Find where the given text appears and provide that cell's center as (x, y) coordinate. 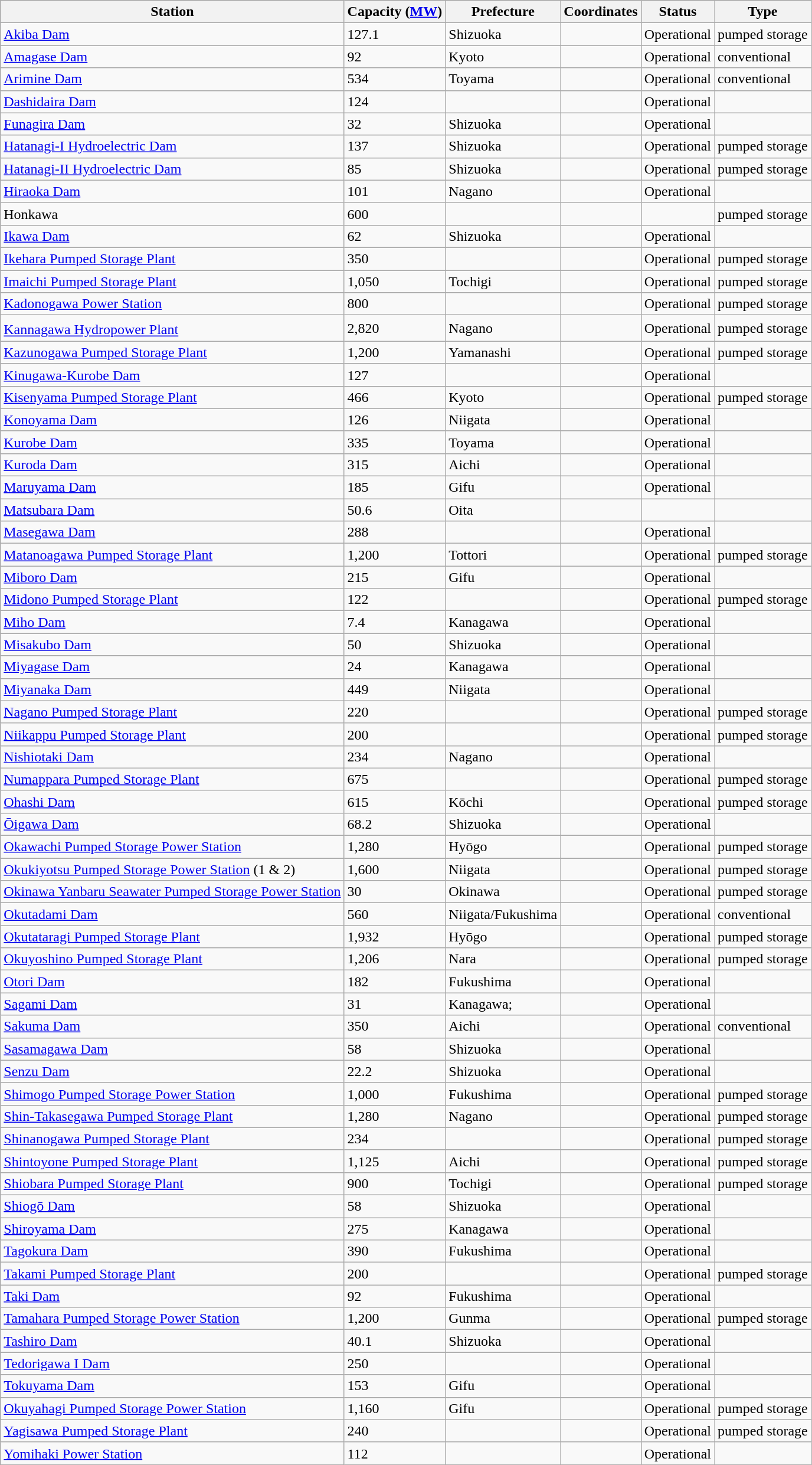
Kurobe Dam (172, 442)
Hatanagi-I Hydroelectric Dam (172, 146)
240 (395, 1431)
Okinawa Yanbaru Seawater Pumped Storage Power Station (172, 892)
Okinawa (503, 892)
275 (395, 1229)
466 (395, 397)
Tokuyama Dam (172, 1386)
220 (395, 712)
Miboro Dam (172, 577)
101 (395, 191)
Station (172, 12)
127 (395, 375)
Ōigawa Dam (172, 824)
185 (395, 488)
1,160 (395, 1408)
Kuroda Dam (172, 465)
390 (395, 1251)
Niikappu Pumped Storage Plant (172, 734)
215 (395, 577)
Kinugawa-Kurobe Dam (172, 375)
Tamahara Pumped Storage Power Station (172, 1319)
Nishiotaki Dam (172, 757)
Kanagawa; (503, 1004)
Okutataragi Pumped Storage Plant (172, 937)
1,050 (395, 282)
Miyagase Dam (172, 667)
Shiroyama Dam (172, 1229)
62 (395, 236)
Otori Dam (172, 982)
Ohashi Dam (172, 802)
112 (395, 1453)
Shintoyone Pumped Storage Plant (172, 1161)
30 (395, 892)
Numappara Pumped Storage Plant (172, 779)
Okawachi Pumped Storage Power Station (172, 847)
24 (395, 667)
Tashiro Dam (172, 1341)
Tagokura Dam (172, 1251)
Taki Dam (172, 1296)
Okukiyotsu Pumped Storage Power Station (1 & 2) (172, 869)
50.6 (395, 510)
Okuyoshino Pumped Storage Plant (172, 959)
Yagisawa Pumped Storage Plant (172, 1431)
Akiba Dam (172, 34)
Tottori (503, 555)
2,820 (395, 328)
68.2 (395, 824)
Takami Pumped Storage Plant (172, 1274)
288 (395, 532)
Tedorigawa I Dam (172, 1363)
1,206 (395, 959)
Midono Pumped Storage Plant (172, 600)
40.1 (395, 1341)
250 (395, 1363)
Konoyama Dam (172, 420)
Senzu Dam (172, 1071)
Miho Dam (172, 622)
50 (395, 645)
1,600 (395, 869)
615 (395, 802)
Status (677, 12)
126 (395, 420)
Okuyahagi Pumped Storage Power Station (172, 1408)
Oita (503, 510)
Maruyama Dam (172, 488)
1,125 (395, 1161)
800 (395, 304)
Nagano Pumped Storage Plant (172, 712)
1,000 (395, 1094)
1,932 (395, 937)
Yomihaki Power Station (172, 1453)
Arimine Dam (172, 79)
Prefecture (503, 12)
Misakubo Dam (172, 645)
Matanoagawa Pumped Storage Plant (172, 555)
600 (395, 214)
Shin-Takasegawa Pumped Storage Plant (172, 1116)
Matsubara Dam (172, 510)
Shimogo Pumped Storage Power Station (172, 1094)
Kannagawa Hydropower Plant (172, 328)
124 (395, 102)
Imaichi Pumped Storage Plant (172, 282)
85 (395, 169)
127.1 (395, 34)
Coordinates (601, 12)
Type (763, 12)
31 (395, 1004)
Hiraoka Dam (172, 191)
Dashidaira Dam (172, 102)
153 (395, 1386)
534 (395, 79)
32 (395, 124)
Hatanagi-II Hydroelectric Dam (172, 169)
Amagase Dam (172, 57)
Okutadami Dam (172, 914)
900 (395, 1183)
Sagami Dam (172, 1004)
Nara (503, 959)
Sakuma Dam (172, 1026)
Shiogō Dam (172, 1206)
560 (395, 914)
315 (395, 465)
Ikawa Dam (172, 236)
Ikehara Pumped Storage Plant (172, 259)
Miyanaka Dam (172, 689)
Capacity (MW) (395, 12)
22.2 (395, 1071)
122 (395, 600)
449 (395, 689)
Kazunogawa Pumped Storage Plant (172, 352)
Sasamagawa Dam (172, 1049)
137 (395, 146)
Shiobara Pumped Storage Plant (172, 1183)
Kadonogawa Power Station (172, 304)
Shinanogawa Pumped Storage Plant (172, 1139)
Honkawa (172, 214)
335 (395, 442)
182 (395, 982)
Funagira Dam (172, 124)
Yamanashi (503, 352)
Niigata/Fukushima (503, 914)
Masegawa Dam (172, 532)
Gunma (503, 1319)
Kisenyama Pumped Storage Plant (172, 397)
Kōchi (503, 802)
675 (395, 779)
7.4 (395, 622)
